Return the [X, Y] coordinate for the center point of the cell that contains the specified text.  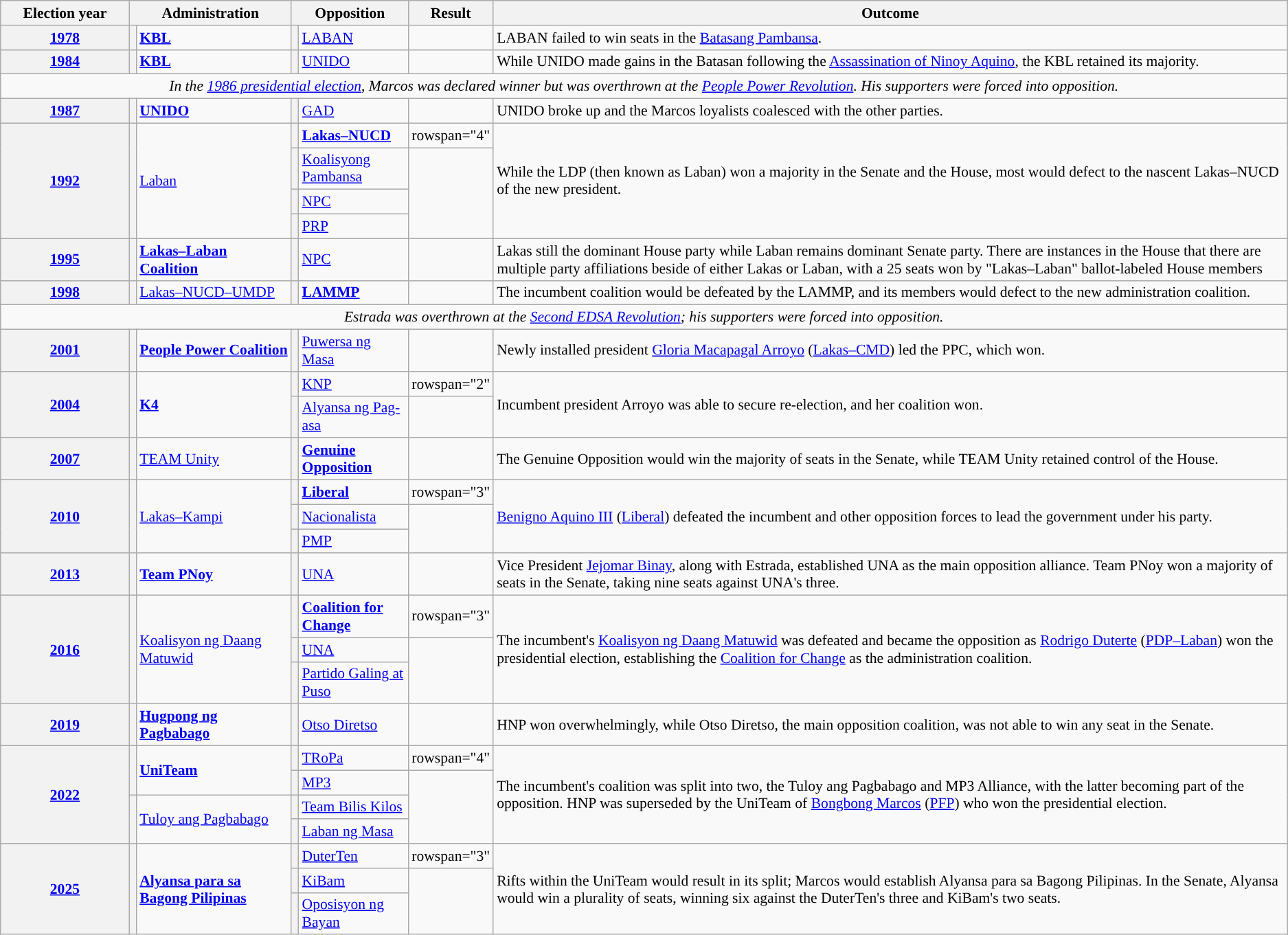
Result [451, 13]
PRP [354, 227]
1995 [65, 260]
The incumbent coalition would be defeated by the LAMMP, and its members would defect to the new administration coalition. [890, 293]
LABAN failed to win seats in the Batasang Pambansa. [890, 38]
Hugpong ng Pagbabago [214, 725]
KiBam [354, 881]
UniTeam [214, 771]
Laban [214, 181]
Alyansa para sa Bagong Pilipinas [214, 889]
1998 [65, 293]
Incumbent president Arroyo was able to secure re-election, and her coalition won. [890, 405]
1987 [65, 111]
2007 [65, 459]
LABAN [354, 38]
2001 [65, 350]
Tuloy ang Pagbabago [214, 819]
The Genuine Opposition would win the majority of seats in the Senate, while TEAM Unity retained control of the House. [890, 459]
Genuine Opposition [354, 459]
2010 [65, 517]
2004 [65, 405]
TRoPa [354, 758]
Puwersa ng Masa [354, 350]
Nacionalista [354, 517]
Liberal [354, 493]
Laban ng Masa [354, 832]
Lakas–NUCD [354, 135]
Newly installed president Gloria Macapagal Arroyo (Lakas–CMD) led the PPC, which won. [890, 350]
MP3 [354, 782]
Coalition for Change [354, 617]
Team PNoy [214, 574]
Lakas–Laban Coalition [214, 260]
Alyansa ng Pag-asa [354, 416]
rowspan="2" [451, 384]
Benigno Aquino III (Liberal) defeated the incumbent and other opposition forces to lead the government under his party. [890, 517]
Lakas–Kampi [214, 517]
People Power Coalition [214, 350]
K4 [214, 405]
GAD [354, 111]
2013 [65, 574]
While the LDP (then known as Laban) won a majority in the Senate and the House, most would defect to the nascent Lakas–NUCD of the new president. [890, 181]
DuterTen [354, 856]
TEAM Unity [214, 459]
Oposisyon ng Bayan [354, 914]
Opposition [350, 13]
Estrada was overthrown at the Second EDSA Revolution; his supporters were forced into opposition. [644, 317]
Koalisyon ng Daang Matuwid [214, 650]
1978 [65, 38]
KNP [354, 384]
Team Bilis Kilos [354, 807]
2025 [65, 889]
Administration [210, 13]
Outcome [890, 13]
2022 [65, 795]
LAMMP [354, 293]
2019 [65, 725]
1984 [65, 62]
Koalisyong Pambansa [354, 169]
Otso Diretso [354, 725]
PMP [354, 541]
1992 [65, 181]
Election year [65, 13]
Lakas–NUCD–UMDP [214, 293]
HNP won overwhelmingly, while Otso Diretso, the main opposition coalition, was not able to win any seat in the Senate. [890, 725]
Partido Galing at Puso [354, 683]
2016 [65, 650]
UNIDO broke up and the Marcos loyalists coalesced with the other parties. [890, 111]
While UNIDO made gains in the Batasan following the Assassination of Ninoy Aquino, the KBL retained its majority. [890, 62]
